Pinpoint the cell where the given text exists, returning its [x, y] midpoint coordinate. 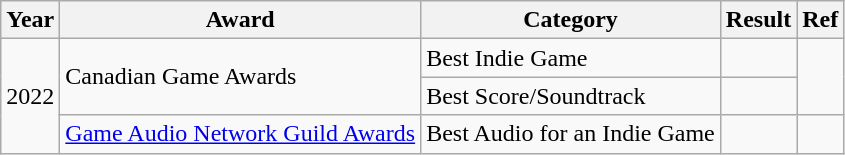
Best Indie Game [571, 58]
Category [571, 20]
2022 [30, 96]
Ref [820, 20]
Award [240, 20]
Canadian Game Awards [240, 77]
Game Audio Network Guild Awards [240, 134]
Result [758, 20]
Best Audio for an Indie Game [571, 134]
Best Score/Soundtrack [571, 96]
Year [30, 20]
